Provide the (X, Y) coordinate of the cell's center where the given text is located.  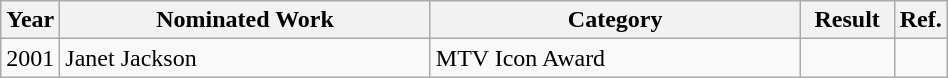
MTV Icon Award (615, 58)
Category (615, 20)
Year (30, 20)
Ref. (920, 20)
Janet Jackson (245, 58)
2001 (30, 58)
Result (847, 20)
Nominated Work (245, 20)
